Search for the cell housing the specified text and yield its (x, y) center coordinate. 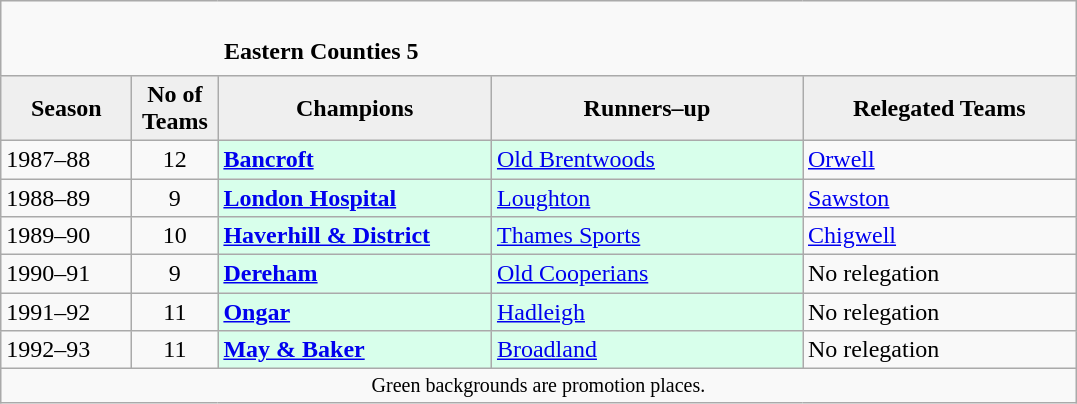
1991–92 (66, 312)
Old Brentwoods (646, 159)
No of Teams (175, 108)
Orwell (939, 159)
12 (175, 159)
1988–89 (66, 197)
1989–90 (66, 236)
1990–91 (66, 274)
May & Baker (355, 350)
Old Cooperians (646, 274)
1987–88 (66, 159)
Broadland (646, 350)
1992–93 (66, 350)
Green backgrounds are promotion places. (538, 386)
Dereham (355, 274)
Ongar (355, 312)
London Hospital (355, 197)
Sawston (939, 197)
Season (66, 108)
Loughton (646, 197)
Haverhill & District (355, 236)
Chigwell (939, 236)
Relegated Teams (939, 108)
Bancroft (355, 159)
Thames Sports (646, 236)
Hadleigh (646, 312)
10 (175, 236)
Champions (355, 108)
Runners–up (646, 108)
